Detect which cell encompasses the target text, then output its [x, y] center coordinate. 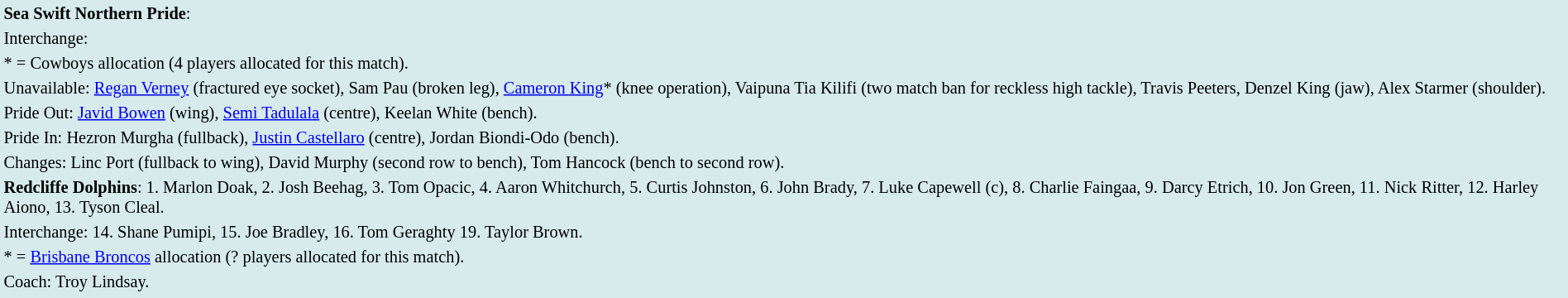
* = Cowboys allocation (4 players allocated for this match). [784, 63]
Interchange: [784, 38]
Changes: Linc Port (fullback to wing), David Murphy (second row to bench), Tom Hancock (bench to second row). [784, 162]
Sea Swift Northern Pride: [784, 13]
* = Brisbane Broncos allocation (? players allocated for this match). [784, 257]
Pride Out: Javid Bowen (wing), Semi Tadulala (centre), Keelan White (bench). [784, 113]
Pride In: Hezron Murgha (fullback), Justin Castellaro (centre), Jordan Biondi-Odo (bench). [784, 137]
Interchange: 14. Shane Pumipi, 15. Joe Bradley, 16. Tom Geraghty 19. Taylor Brown. [784, 232]
Coach: Troy Lindsay. [784, 281]
